Search for the cell housing the specified text and yield its (x, y) center coordinate. 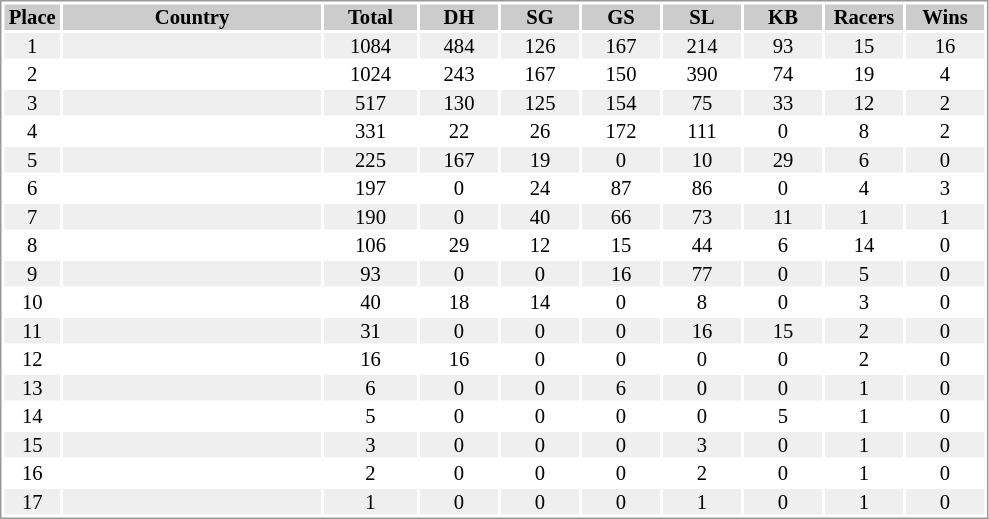
106 (370, 245)
DH (459, 17)
197 (370, 189)
1084 (370, 46)
73 (702, 217)
Total (370, 17)
Racers (864, 17)
243 (459, 75)
13 (32, 388)
24 (540, 189)
GS (621, 17)
125 (540, 103)
SL (702, 17)
517 (370, 103)
390 (702, 75)
Country (192, 17)
33 (783, 103)
31 (370, 331)
111 (702, 131)
331 (370, 131)
22 (459, 131)
7 (32, 217)
225 (370, 160)
214 (702, 46)
Wins (945, 17)
77 (702, 274)
66 (621, 217)
KB (783, 17)
87 (621, 189)
150 (621, 75)
44 (702, 245)
172 (621, 131)
86 (702, 189)
190 (370, 217)
26 (540, 131)
SG (540, 17)
Place (32, 17)
17 (32, 502)
18 (459, 303)
1024 (370, 75)
130 (459, 103)
126 (540, 46)
74 (783, 75)
484 (459, 46)
9 (32, 274)
154 (621, 103)
75 (702, 103)
